Capture the cell that displays the provided text and extract its (x, y) central coordinate. 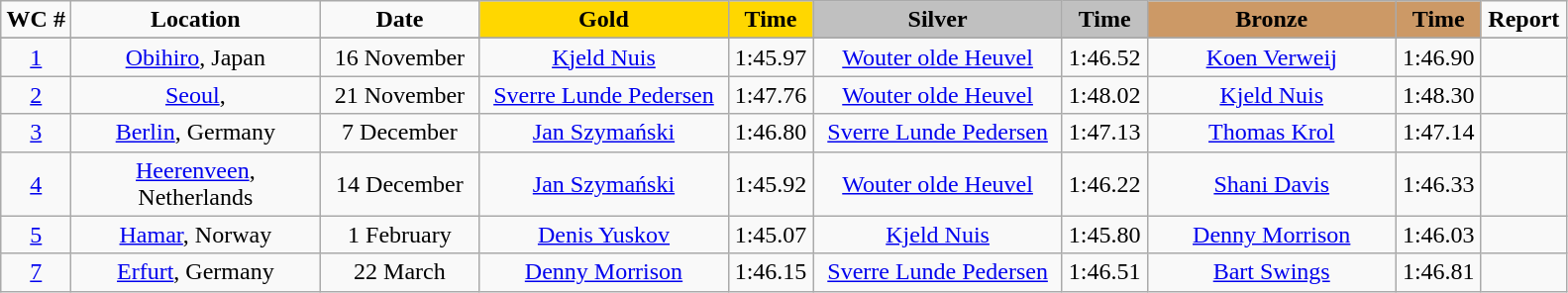
1:47.14 (1438, 133)
7 December (400, 133)
Report (1523, 20)
1:46.33 (1438, 184)
1:46.51 (1104, 272)
Silver (937, 20)
7 (36, 272)
22 March (400, 272)
1:46.15 (771, 272)
16 November (400, 57)
Location (196, 20)
1:47.76 (771, 95)
Obihiro, Japan (196, 57)
3 (36, 133)
1:46.52 (1104, 57)
Denis Yuskov (604, 235)
14 December (400, 184)
1 (36, 57)
1:46.90 (1438, 57)
Hamar, Norway (196, 235)
1:47.13 (1104, 133)
4 (36, 184)
1:48.30 (1438, 95)
Koen Verweij (1272, 57)
Bart Swings (1272, 272)
21 November (400, 95)
2 (36, 95)
Shani Davis (1272, 184)
1:46.22 (1104, 184)
1:46.81 (1438, 272)
Berlin, Germany (196, 133)
Date (400, 20)
1:45.80 (1104, 235)
Seoul, (196, 95)
Thomas Krol (1272, 133)
1:48.02 (1104, 95)
1:45.92 (771, 184)
Gold (604, 20)
1 February (400, 235)
Erfurt, Germany (196, 272)
1:46.03 (1438, 235)
WC # (36, 20)
5 (36, 235)
1:45.07 (771, 235)
1:46.80 (771, 133)
Heerenveen, Netherlands (196, 184)
1:45.97 (771, 57)
Bronze (1272, 20)
